Output the (X, Y) coordinate of the center of the cell containing the given text.  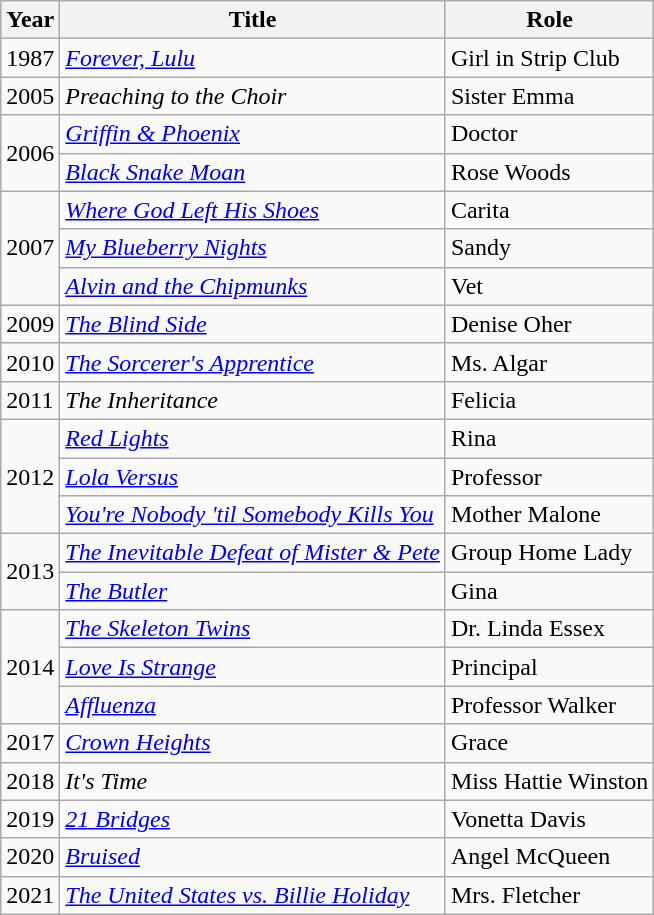
Denise Oher (549, 324)
Where God Left His Shoes (253, 210)
1987 (30, 58)
2021 (30, 895)
You're Nobody 'til Somebody Kills You (253, 515)
Love Is Strange (253, 667)
2012 (30, 476)
Rina (549, 438)
Vonetta Davis (549, 819)
The Blind Side (253, 324)
Alvin and the Chipmunks (253, 286)
2010 (30, 362)
Girl in Strip Club (549, 58)
21 Bridges (253, 819)
2011 (30, 400)
Professor Walker (549, 705)
Title (253, 20)
Lola Versus (253, 477)
2018 (30, 781)
2014 (30, 667)
Dr. Linda Essex (549, 629)
Angel McQueen (549, 857)
The United States vs. Billie Holiday (253, 895)
The Sorcerer's Apprentice (253, 362)
2009 (30, 324)
Professor (549, 477)
2005 (30, 96)
Preaching to the Choir (253, 96)
Group Home Lady (549, 553)
Griffin & Phoenix (253, 134)
Ms. Algar (549, 362)
Carita (549, 210)
My Blueberry Nights (253, 248)
Doctor (549, 134)
Gina (549, 591)
Mrs. Fletcher (549, 895)
Red Lights (253, 438)
It's Time (253, 781)
The Skeleton Twins (253, 629)
Miss Hattie Winston (549, 781)
2020 (30, 857)
Felicia (549, 400)
Grace (549, 743)
The Butler (253, 591)
Bruised (253, 857)
2007 (30, 248)
Rose Woods (549, 172)
Black Snake Moan (253, 172)
2019 (30, 819)
The Inheritance (253, 400)
Year (30, 20)
Vet (549, 286)
Crown Heights (253, 743)
Mother Malone (549, 515)
The Inevitable Defeat of Mister & Pete (253, 553)
Role (549, 20)
Forever, Lulu (253, 58)
Sister Emma (549, 96)
2017 (30, 743)
Principal (549, 667)
2013 (30, 572)
Affluenza (253, 705)
Sandy (549, 248)
2006 (30, 153)
